Scan for the cell matching the given text and deliver its [X, Y] coordinate at center. 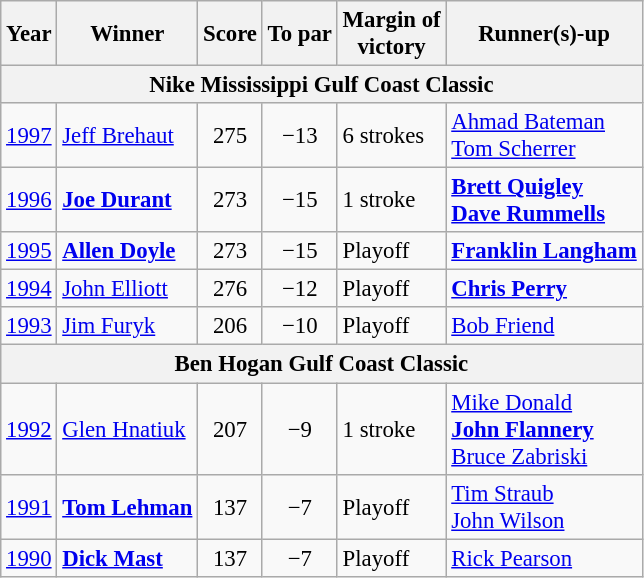
276 [230, 289]
6 strokes [392, 136]
1994 [29, 289]
1997 [29, 136]
Runner(s)-up [544, 34]
Joe Durant [128, 200]
Ben Hogan Gulf Coast Classic [322, 364]
Winner [128, 34]
Margin ofvictory [392, 34]
Allen Doyle [128, 251]
−9 [300, 429]
Nike Mississippi Gulf Coast Classic [322, 85]
To par [300, 34]
Tom Lehman [128, 506]
275 [230, 136]
1993 [29, 327]
Chris Perry [544, 289]
1991 [29, 506]
Glen Hnatiuk [128, 429]
−13 [300, 136]
1992 [29, 429]
Brett Quigley Dave Rummells [544, 200]
Jim Furyk [128, 327]
206 [230, 327]
Jeff Brehaut [128, 136]
1995 [29, 251]
Dick Mast [128, 558]
Year [29, 34]
1996 [29, 200]
−12 [300, 289]
Mike Donald John Flannery Bruce Zabriski [544, 429]
Rick Pearson [544, 558]
Tim Straub John Wilson [544, 506]
207 [230, 429]
1990 [29, 558]
Bob Friend [544, 327]
John Elliott [128, 289]
Ahmad Bateman Tom Scherrer [544, 136]
−10 [300, 327]
Score [230, 34]
Franklin Langham [544, 251]
